Return [x, y] of the center of cell containing provided text 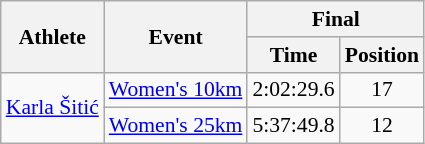
12 [382, 126]
Position [382, 55]
Final [336, 19]
17 [382, 90]
2:02:29.6 [293, 90]
Women's 25km [176, 126]
Athlete [52, 36]
Time [293, 55]
5:37:49.8 [293, 126]
Karla Šitić [52, 108]
Women's 10km [176, 90]
Event [176, 36]
